Return (X, Y) of the center of cell containing provided text 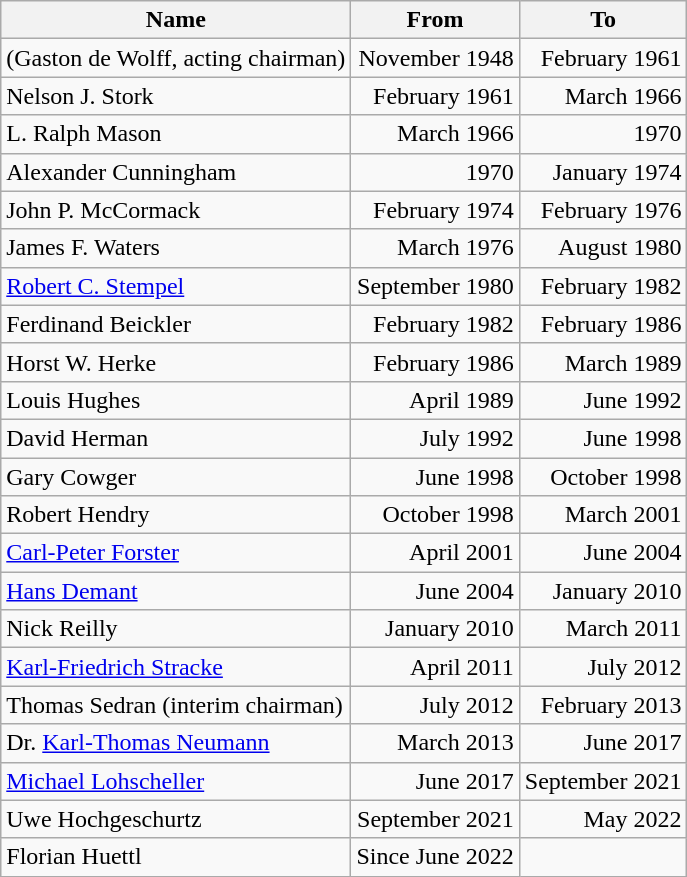
Ferdinand Beickler (176, 324)
February 2013 (603, 705)
Alexander Cunningham (176, 172)
April 2001 (435, 553)
Dr. Karl-Thomas Neumann (176, 743)
February 1976 (603, 210)
March 1976 (435, 248)
Name (176, 20)
Horst W. Herke (176, 362)
May 2022 (603, 819)
Karl-Friedrich Stracke (176, 667)
Nick Reilly (176, 629)
July 1992 (435, 438)
(Gaston de Wolff, acting chairman) (176, 58)
Since June 2022 (435, 857)
April 2011 (435, 667)
John P. McCormack (176, 210)
Hans Demant (176, 591)
Carl-Peter Forster (176, 553)
Gary Cowger (176, 477)
February 1974 (435, 210)
To (603, 20)
January 1974 (603, 172)
November 1948 (435, 58)
Robert C. Stempel (176, 286)
Louis Hughes (176, 400)
L. Ralph Mason (176, 134)
September 1980 (435, 286)
Thomas Sedran (interim chairman) (176, 705)
Uwe Hochgeschurtz (176, 819)
James F. Waters (176, 248)
March 2011 (603, 629)
April 1989 (435, 400)
March 2001 (603, 515)
Michael Lohscheller (176, 781)
March 1989 (603, 362)
From (435, 20)
David Herman (176, 438)
June 1992 (603, 400)
Nelson J. Stork (176, 96)
Florian Huettl (176, 857)
August 1980 (603, 248)
Robert Hendry (176, 515)
March 2013 (435, 743)
